Return the [x, y] coordinate for the center point of the cell that contains the specified text.  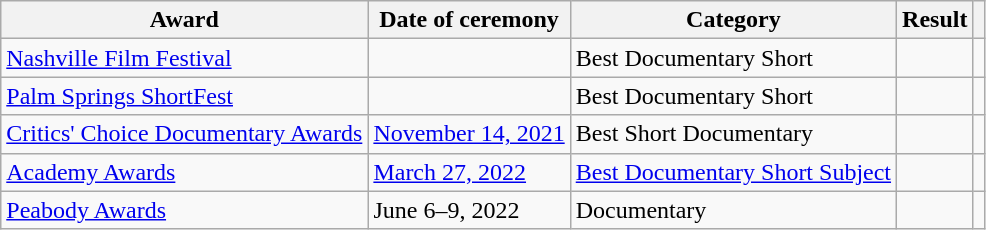
Peabody Awards [184, 210]
November 14, 2021 [469, 134]
Nashville Film Festival [184, 58]
Critics' Choice Documentary Awards [184, 134]
Documentary [733, 210]
Academy Awards [184, 172]
June 6–9, 2022 [469, 210]
Award [184, 20]
Best Documentary Short Subject [733, 172]
Palm Springs ShortFest [184, 96]
March 27, 2022 [469, 172]
Date of ceremony [469, 20]
Best Short Documentary [733, 134]
Category [733, 20]
Result [935, 20]
